Capture the cell that displays the provided text and extract its [X, Y] central coordinate. 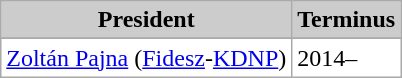
2014– [346, 58]
Terminus [346, 20]
Zoltán Pajna (Fidesz-KDNP) [146, 58]
President [146, 20]
